Output the (X, Y) coordinate of the center of the cell containing the given text.  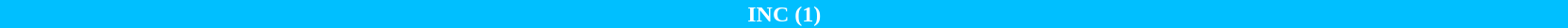
INC (1) (784, 14)
